Find where the given text appears and provide that cell's center as [X, Y] coordinate. 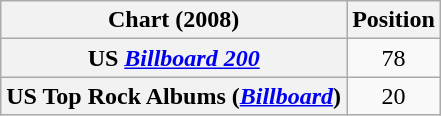
Chart (2008) [174, 20]
78 [394, 58]
US Top Rock Albums (Billboard) [174, 96]
Position [394, 20]
20 [394, 96]
US Billboard 200 [174, 58]
